From the cell containing the given text, extract its center point as [x, y] coordinate. 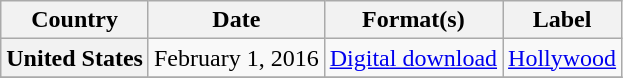
February 1, 2016 [236, 58]
Format(s) [413, 20]
United States [75, 58]
Hollywood [562, 58]
Date [236, 20]
Country [75, 20]
Digital download [413, 58]
Label [562, 20]
